Return [X, Y] of the center of cell containing provided text 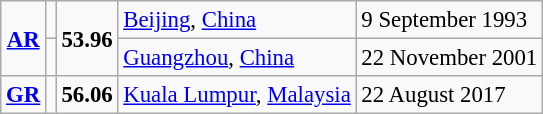
GR [24, 95]
Guangzhou, China [237, 58]
53.96 [87, 38]
9 September 1993 [449, 20]
AR [24, 38]
22 November 2001 [449, 58]
Kuala Lumpur, Malaysia [237, 95]
Beijing, China [237, 20]
22 August 2017 [449, 95]
56.06 [87, 95]
